Return the (X, Y) coordinate for the center point of the cell that contains the specified text.  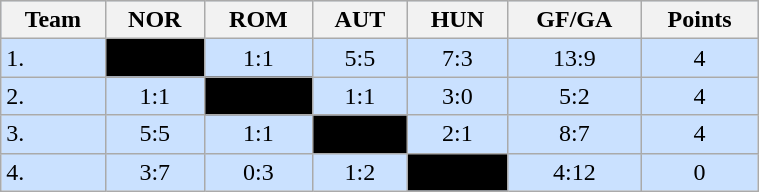
3. (53, 134)
13:9 (574, 58)
0:3 (259, 172)
4. (53, 172)
8:7 (574, 134)
2:1 (458, 134)
Points (700, 20)
5:2 (574, 96)
AUT (360, 20)
3:0 (458, 96)
4:12 (574, 172)
2. (53, 96)
3:7 (154, 172)
1:2 (360, 172)
GF/GA (574, 20)
0 (700, 172)
NOR (154, 20)
HUN (458, 20)
ROM (259, 20)
Team (53, 20)
1. (53, 58)
7:3 (458, 58)
